Provide the (x, y) coordinate of the cell's center where the given text is located.  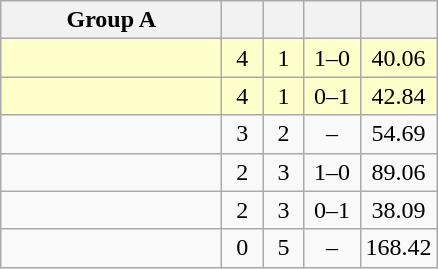
5 (284, 248)
38.09 (398, 210)
54.69 (398, 134)
89.06 (398, 172)
168.42 (398, 248)
42.84 (398, 96)
0 (242, 248)
Group A (112, 20)
40.06 (398, 58)
